Capture the cell that displays the provided text and extract its (x, y) central coordinate. 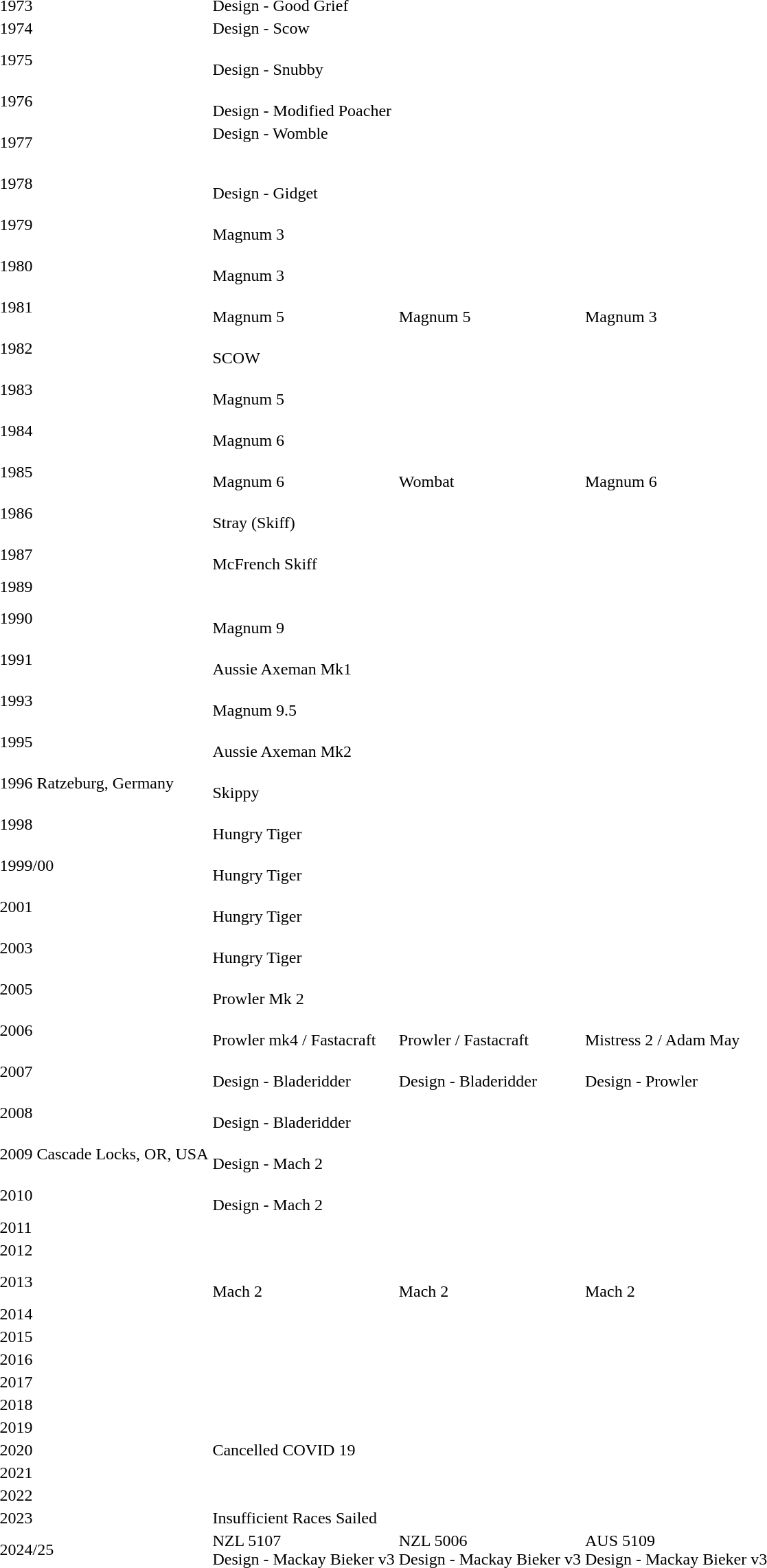
Design - Scow (304, 28)
Prowler mk4 / Fastacraft (304, 1030)
Design - Snubby (304, 60)
Stray (Skiff) (304, 514)
Prowler Mk 2 (304, 989)
Wombat (490, 473)
Magnum 9 (304, 618)
Prowler / Fastacraft (490, 1030)
Aussie Axeman Mk2 (304, 742)
Design - Modified Poacher (304, 102)
Design - Womble (304, 143)
McFrench Skiff (304, 555)
Magnum 9.5 (304, 701)
Design - Gidget (304, 184)
SCOW (304, 349)
Skippy (304, 783)
Aussie Axeman Mk1 (304, 659)
